Identify which cell holds the provided text, then report its (x, y) central coordinate. 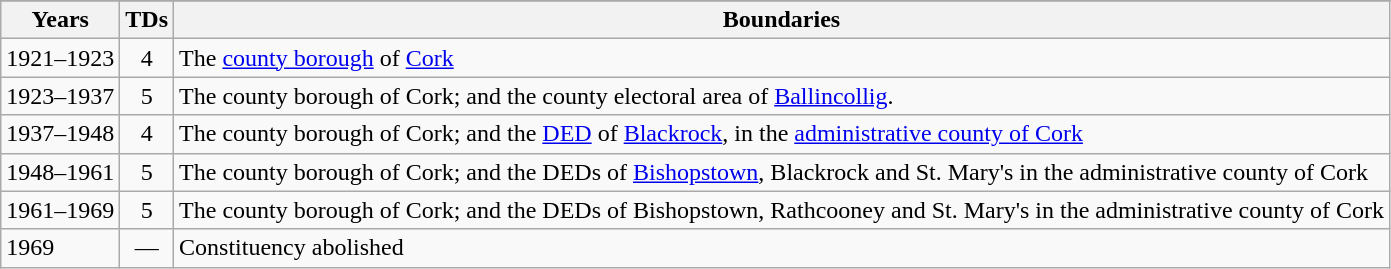
1923–1937 (60, 96)
1921–1923 (60, 58)
The county borough of Cork; and the DEDs of Bishopstown, Rathcooney and St. Mary's in the administrative county of Cork (782, 210)
1961–1969 (60, 210)
The county borough of Cork; and the DED of Blackrock, in the administrative county of Cork (782, 134)
The county borough of Cork; and the DEDs of Bishopstown, Blackrock and St. Mary's in the administrative county of Cork (782, 172)
The county borough of Cork; and the county electoral area of Ballincollig. (782, 96)
Constituency abolished (782, 248)
TDs (147, 20)
Boundaries (782, 20)
1969 (60, 248)
Years (60, 20)
1948–1961 (60, 172)
— (147, 248)
1937–1948 (60, 134)
The county borough of Cork (782, 58)
